Scan for the cell matching the given text and deliver its [x, y] coordinate at center. 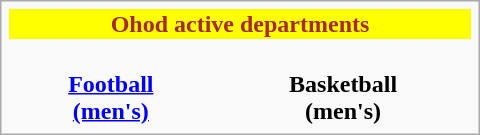
Ohod active departments [240, 24]
Football(men's) [110, 84]
Basketball(men's) [342, 84]
